Output the (x, y) coordinate of the center of the cell containing the given text.  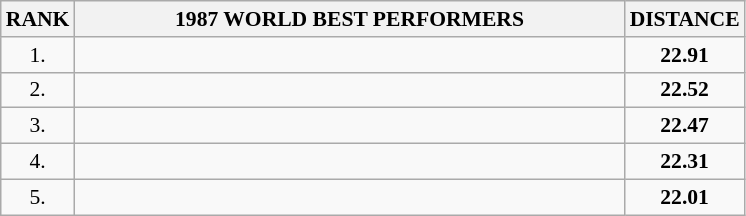
4. (38, 162)
5. (38, 197)
22.91 (685, 55)
22.52 (685, 90)
2. (38, 90)
1. (38, 55)
22.01 (685, 197)
3. (38, 126)
RANK (38, 19)
DISTANCE (685, 19)
1987 WORLD BEST PERFORMERS (349, 19)
22.31 (685, 162)
22.47 (685, 126)
